Capture the cell that displays the provided text and extract its (X, Y) central coordinate. 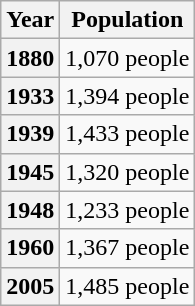
1,485 people (128, 286)
1933 (30, 96)
1,070 people (128, 58)
1880 (30, 58)
Population (128, 20)
1,367 people (128, 248)
1,433 people (128, 134)
1,233 people (128, 210)
Year (30, 20)
1948 (30, 210)
1,320 people (128, 172)
1939 (30, 134)
2005 (30, 286)
1960 (30, 248)
1945 (30, 172)
1,394 people (128, 96)
